Find where the given text appears and provide that cell's center as (x, y) coordinate. 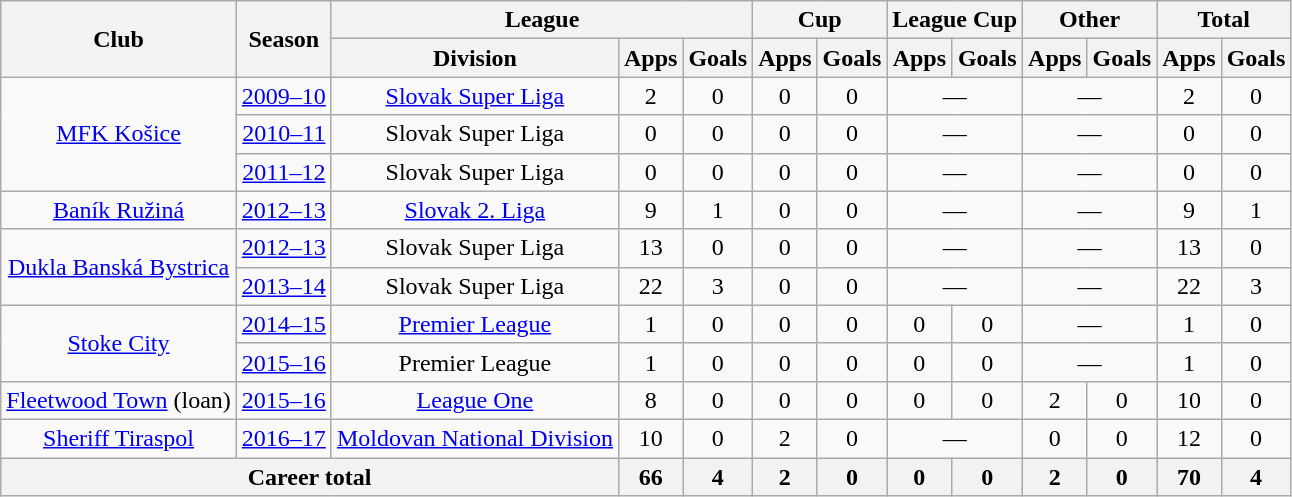
Other (1090, 20)
Fleetwood Town (loan) (119, 400)
2009–10 (284, 96)
Sheriff Tiraspol (119, 438)
Dukla Banská Bystrica (119, 267)
2010–11 (284, 134)
MFK Košice (119, 134)
Cup (820, 20)
Total (1224, 20)
Division (474, 58)
12 (1189, 438)
Moldovan National Division (474, 438)
Career total (310, 477)
Season (284, 39)
2011–12 (284, 172)
Baník Ružiná (119, 210)
2016–17 (284, 438)
2013–14 (284, 286)
League Cup (955, 20)
8 (650, 400)
Stoke City (119, 343)
Club (119, 39)
70 (1189, 477)
Slovak 2. Liga (474, 210)
League (542, 20)
2014–15 (284, 324)
66 (650, 477)
League One (474, 400)
